Return (X, Y) of the center of cell containing provided text 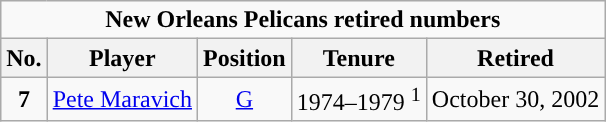
Retired (515, 58)
G (245, 100)
Pete Maravich (122, 100)
Position (245, 58)
New Orleans Pelicans retired numbers (303, 20)
Tenure (358, 58)
1974–1979 1 (358, 100)
No. (24, 58)
Player (122, 58)
7 (24, 100)
October 30, 2002 (515, 100)
